Scan for the cell matching the given text and deliver its (x, y) coordinate at center. 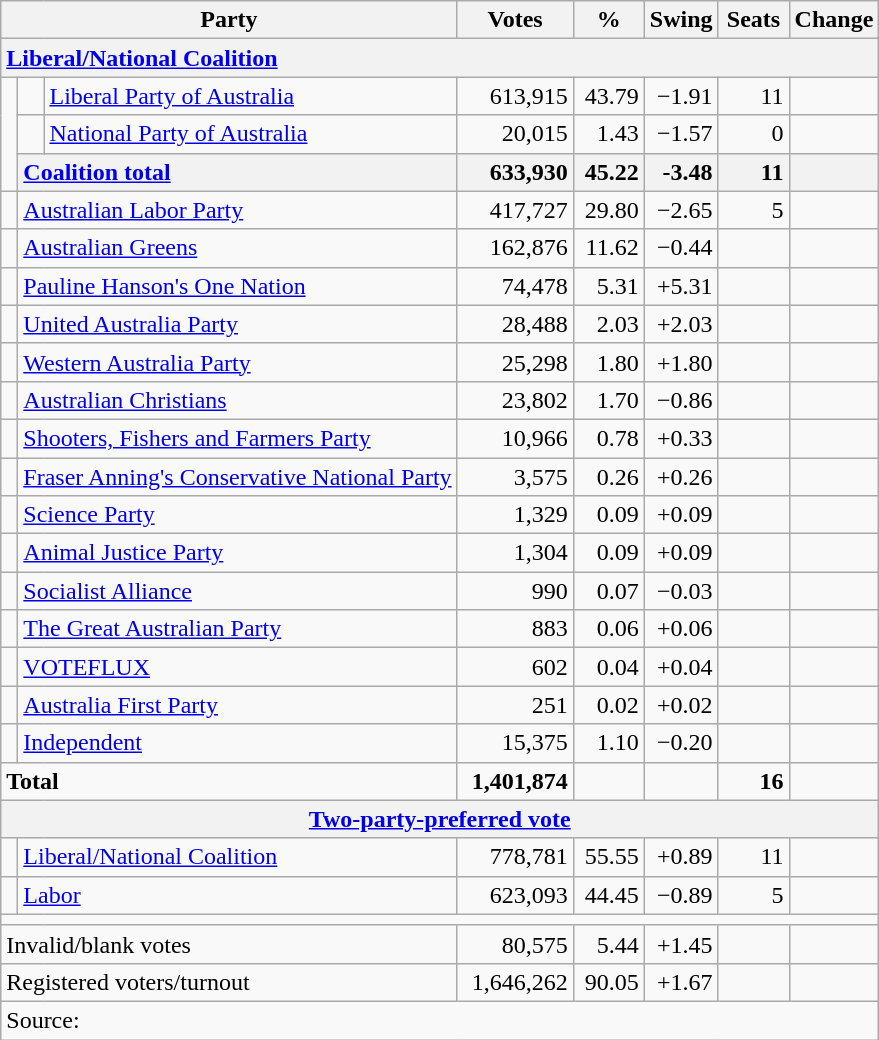
1,646,262 (515, 982)
0.78 (608, 438)
Party (229, 20)
United Australia Party (238, 324)
0.04 (608, 667)
Swing (681, 20)
417,727 (515, 210)
1.70 (608, 400)
Australian Greens (238, 248)
+0.04 (681, 667)
Animal Justice Party (238, 553)
2.03 (608, 324)
0.07 (608, 591)
778,781 (515, 857)
1,401,874 (515, 781)
Shooters, Fishers and Farmers Party (238, 438)
Independent (238, 743)
25,298 (515, 362)
Votes (515, 20)
28,488 (515, 324)
Socialist Alliance (238, 591)
+1.45 (681, 944)
VOTEFLUX (238, 667)
Total (229, 781)
1.43 (608, 134)
0.06 (608, 629)
883 (515, 629)
+0.06 (681, 629)
Registered voters/turnout (229, 982)
43.79 (608, 96)
0.26 (608, 477)
623,093 (515, 895)
602 (515, 667)
1,304 (515, 553)
162,876 (515, 248)
−0.44 (681, 248)
National Party of Australia (250, 134)
Source: (440, 1020)
44.45 (608, 895)
Australia First Party (238, 705)
+0.02 (681, 705)
80,575 (515, 944)
+5.31 (681, 286)
10,966 (515, 438)
990 (515, 591)
0.02 (608, 705)
Pauline Hanson's One Nation (238, 286)
−1.91 (681, 96)
% (608, 20)
45.22 (608, 172)
Two-party-preferred vote (440, 819)
−0.03 (681, 591)
Change (834, 20)
+1.67 (681, 982)
1.80 (608, 362)
Seats (754, 20)
+0.26 (681, 477)
15,375 (515, 743)
−0.86 (681, 400)
251 (515, 705)
Science Party (238, 515)
3,575 (515, 477)
633,930 (515, 172)
29.80 (608, 210)
Western Australia Party (238, 362)
23,802 (515, 400)
55.55 (608, 857)
11.62 (608, 248)
−0.89 (681, 895)
Liberal Party of Australia (250, 96)
74,478 (515, 286)
+0.89 (681, 857)
1,329 (515, 515)
+0.33 (681, 438)
5.31 (608, 286)
5.44 (608, 944)
-3.48 (681, 172)
Labor (238, 895)
20,015 (515, 134)
Invalid/blank votes (229, 944)
−2.65 (681, 210)
The Great Australian Party (238, 629)
−0.20 (681, 743)
Coalition total (238, 172)
Fraser Anning's Conservative National Party (238, 477)
1.10 (608, 743)
−1.57 (681, 134)
90.05 (608, 982)
Australian Christians (238, 400)
613,915 (515, 96)
Australian Labor Party (238, 210)
0 (754, 134)
16 (754, 781)
+2.03 (681, 324)
+1.80 (681, 362)
